Pinpoint the cell where the given text exists, returning its (X, Y) midpoint coordinate. 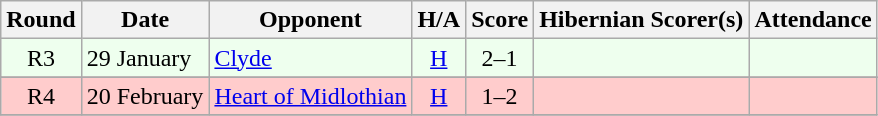
Score (500, 20)
R3 (41, 58)
Clyde (310, 58)
Round (41, 20)
1–2 (500, 96)
29 January (145, 58)
Heart of Midlothian (310, 96)
20 February (145, 96)
Date (145, 20)
Opponent (310, 20)
Attendance (813, 20)
2–1 (500, 58)
Hibernian Scorer(s) (642, 20)
H/A (439, 20)
R4 (41, 96)
